Return [X, Y] of the center of cell containing provided text 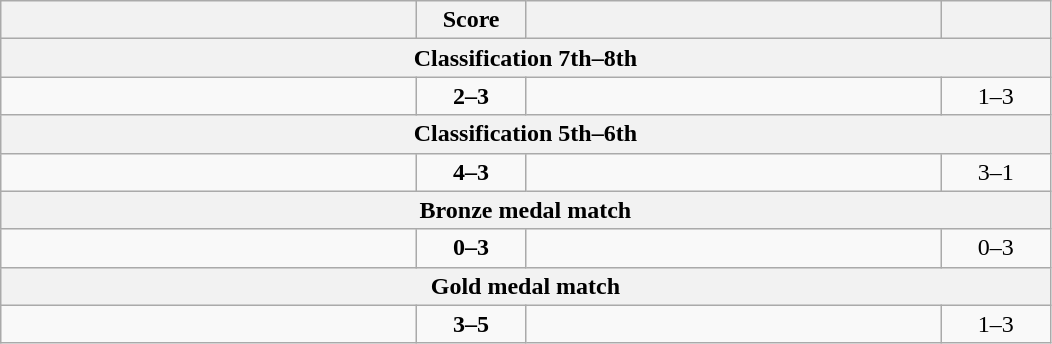
2–3 [472, 96]
3–1 [996, 172]
Bronze medal match [526, 210]
Classification 7th–8th [526, 58]
Score [472, 20]
Classification 5th–6th [526, 134]
3–5 [472, 324]
Gold medal match [526, 286]
4–3 [472, 172]
